Capture the cell that displays the provided text and extract its [X, Y] central coordinate. 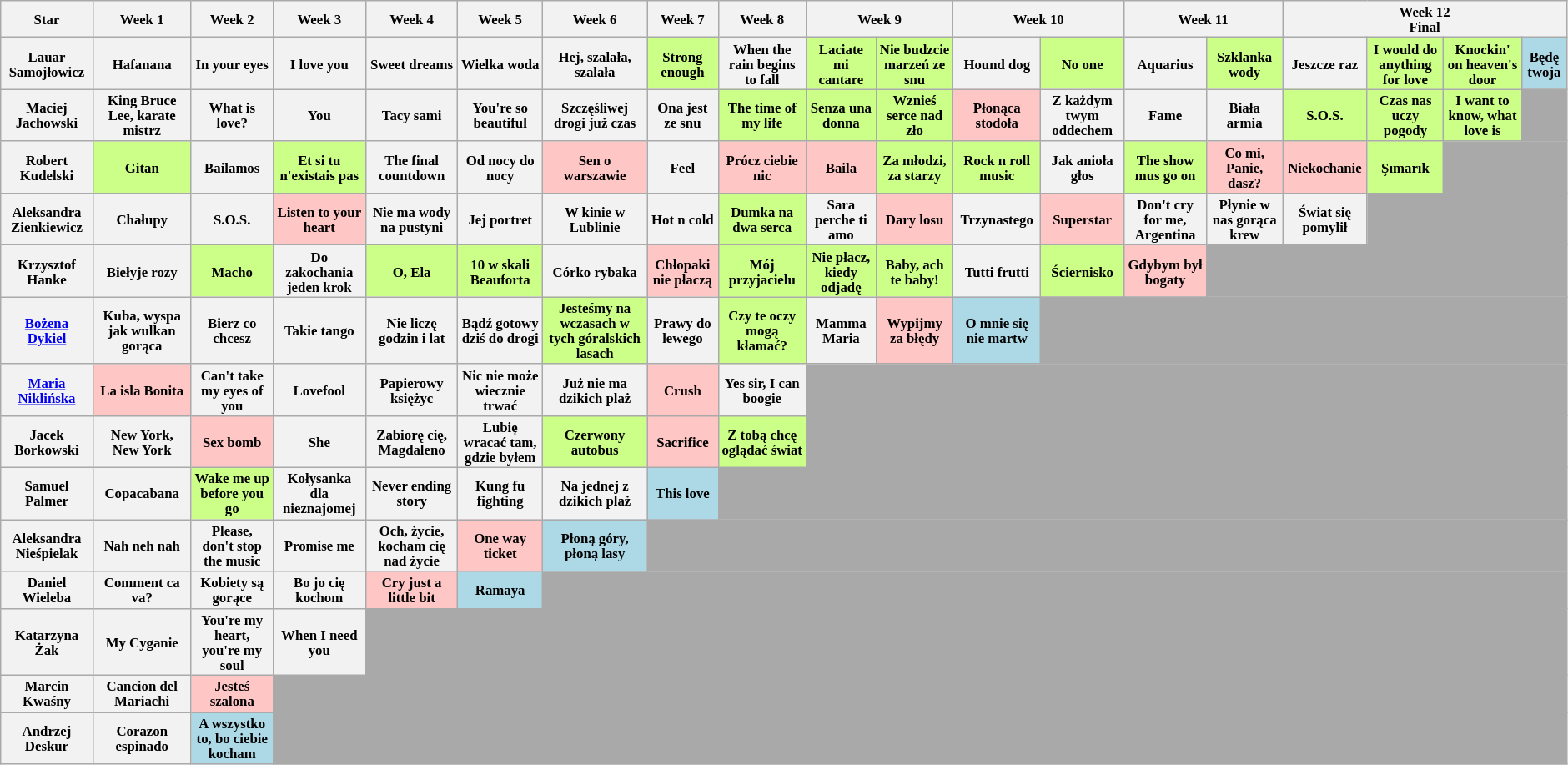
Biała armia [1244, 115]
You're so beautiful [500, 115]
Czy te oczy mogą kłamać? [762, 330]
Wypijmy za błędy [914, 330]
She [319, 442]
10 w skali Beauforta [500, 271]
Kuba, wyspa jak wulkan gorąca [142, 330]
Nah neh nah [142, 546]
Kung fu fighting [500, 494]
Świat się pomylił [1324, 219]
Promise me [319, 546]
Jej portret [500, 219]
Papierowy księżyc [411, 390]
Jesteśmy na wczasach w tych góralskich lasach [596, 330]
Superstar [1083, 219]
No one [1083, 63]
Bożena Dykiel [47, 330]
Czerwony autobus [596, 442]
The show mus go on [1166, 168]
You [319, 115]
Maria Niklińska [47, 390]
Czas nas uczy pogody [1405, 115]
Sweet dreams [411, 63]
Senza una donna [841, 115]
Aleksandra Nieśpielak [47, 546]
Zabiorę cię, Magdaleno [411, 442]
Star [47, 19]
Co mi, Panie, dasz? [1244, 168]
Wielka woda [500, 63]
Chałupy [142, 219]
Listen to your heart [319, 219]
Kołysanka dla nieznajomej [319, 494]
Week 12Final [1425, 19]
In your eyes [232, 63]
Jesteś szalona [232, 694]
King Bruce Lee, karate mistrz [142, 115]
Jak anioła głos [1083, 168]
I love you [319, 63]
Laciate mi cantare [841, 63]
Maciej Jachowski [47, 115]
Week 3 [319, 19]
Gdybym był bogaty [1166, 271]
Katarzyna Żak [47, 642]
Jacek Borkowski [47, 442]
Nie liczę godzin i lat [411, 330]
Lauar Samojłowicz [47, 63]
One way ticket [500, 546]
Feel [682, 168]
Please, don't stop the music [232, 546]
Week 7 [682, 19]
Aleksandra Zienkiewicz [47, 219]
Marcin Kwaśny [47, 694]
Lovefool [319, 390]
O, Ela [411, 271]
Week 5 [500, 19]
Bądź gotowy dziś do drogi [500, 330]
Rock n roll music [998, 168]
Trzynastego [998, 219]
Bierz co chcesz [232, 330]
Sara perche ti amo [841, 219]
Będę twoja [1544, 63]
Mamma Maria [841, 330]
Ramaya [500, 590]
Szczęśliwej drogi już czas [596, 115]
Córko rybaka [596, 271]
Nie budzcie marzeń ze snu [914, 63]
Copacabana [142, 494]
Niekochanie [1324, 168]
Hafanana [142, 63]
Week 10 [1039, 19]
Już nie ma dzikich plaż [596, 390]
Kobiety są gorące [232, 590]
This love [682, 494]
Do zakochania jeden krok [319, 271]
Nie ma wody na pustyni [411, 219]
Week 1 [142, 19]
Şımarık [1405, 168]
O mnie się nie martw [998, 330]
Bailamos [232, 168]
Mój przyjacielu [762, 271]
Z każdym twym oddechem [1083, 115]
Od nocy do nocy [500, 168]
Don't cry for me, Argentina [1166, 219]
Płynie w nas gorąca krew [1244, 219]
When the rain begins to fall [762, 63]
Ściernisko [1083, 271]
Sex bomb [232, 442]
Takie tango [319, 330]
Yes sir, I can boogie [762, 390]
Tacy sami [411, 115]
Och, życie, kocham cię nad życie [411, 546]
Płoną góry, płoną lasy [596, 546]
Cancion del Mariachi [142, 694]
Macho [232, 271]
Dumka na dwa serca [762, 219]
Chłopaki nie płaczą [682, 271]
Can't take my eyes of you [232, 390]
I want to know, what love is [1483, 115]
Prawy do lewego [682, 330]
Dary losu [914, 219]
Prócz ciebie nic [762, 168]
Lubię wracać tam, gdzie byłem [500, 442]
Cry just a little bit [411, 590]
Baby, ach te baby! [914, 271]
Sen o warszawie [596, 168]
Hej, szalała, szalała [596, 63]
Comment ca va? [142, 590]
Corazon espinado [142, 738]
Week 2 [232, 19]
W kinie w Lublinie [596, 219]
Bo jo cię kochom [319, 590]
Hound dog [998, 63]
Daniel Wieleba [47, 590]
Fame [1166, 115]
Crush [682, 390]
Szklanka wody [1244, 63]
When I need you [319, 642]
Ona jest ze snu [682, 115]
Gitan [142, 168]
Week 6 [596, 19]
Baila [841, 168]
Wake me up before you go [232, 494]
The final countdown [411, 168]
Płonąca stodoła [998, 115]
Jeszcze raz [1324, 63]
Hot n cold [682, 219]
Week 4 [411, 19]
You're my heart, you're my soul [232, 642]
New York, New York [142, 442]
Week 11 [1204, 19]
My Cyganie [142, 642]
Nic nie może wiecznie trwać [500, 390]
Z tobą chcę oglądać świat [762, 442]
Week 9 [879, 19]
A wszystko to, bo ciebie kocham [232, 738]
Za młodzi, za starzy [914, 168]
Week 8 [762, 19]
Never ending story [411, 494]
Strong enough [682, 63]
Sacrifice [682, 442]
The time of my life [762, 115]
Robert Kudelski [47, 168]
Tutti frutti [998, 271]
Knockin' on heaven's door [1483, 63]
Nie płacz, kiedy odjadę [841, 271]
I would do anything for love [1405, 63]
Biełyje rozy [142, 271]
What is love? [232, 115]
Na jednej z dzikich plaż [596, 494]
Krzysztof Hanke [47, 271]
La isla Bonita [142, 390]
Andrzej Deskur [47, 738]
Wznieś serce nad zło [914, 115]
Et si tu n'existais pas [319, 168]
Samuel Palmer [47, 494]
Aquarius [1166, 63]
